Pinpoint the cell where the given text exists, returning its (X, Y) midpoint coordinate. 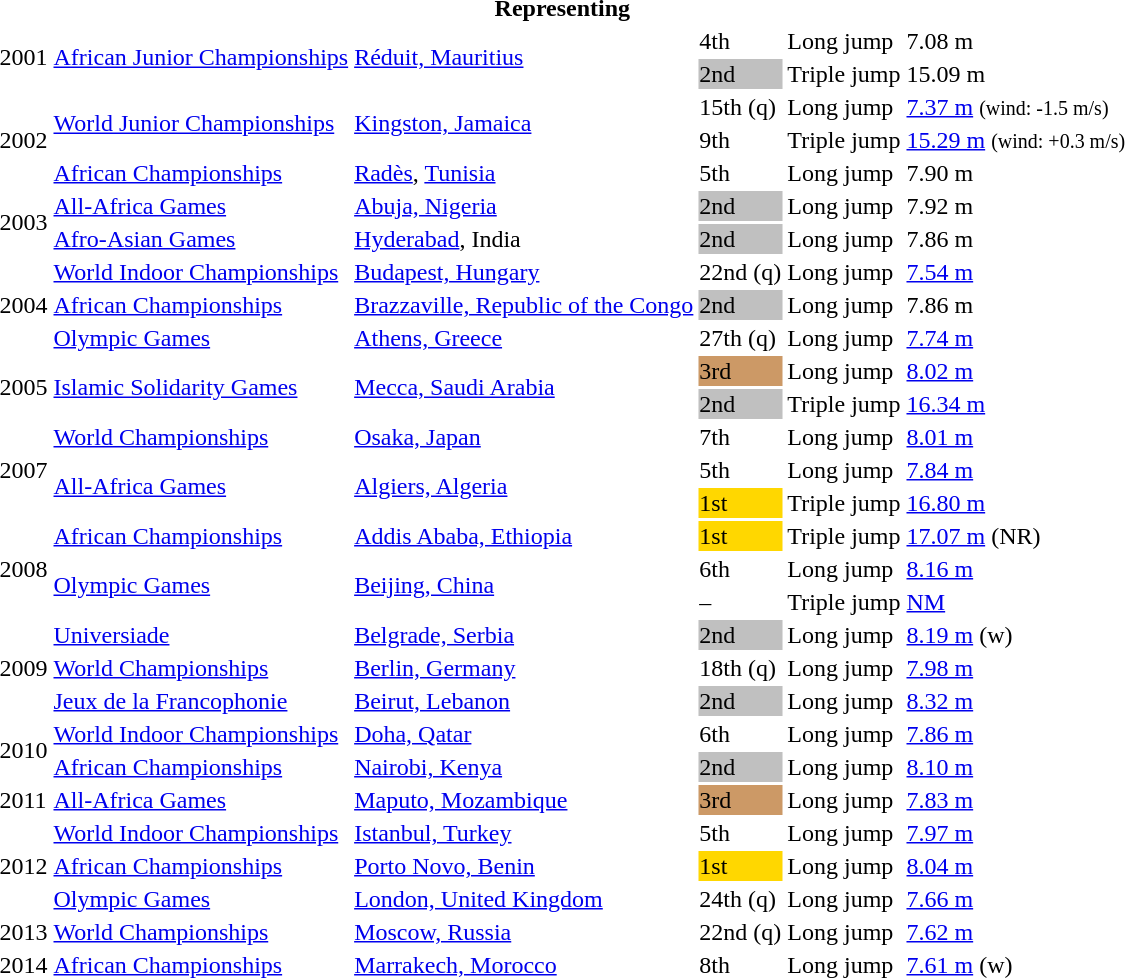
9th (740, 140)
Brazzaville, Republic of the Congo (524, 305)
– (740, 602)
Porto Novo, Benin (524, 866)
Belgrade, Serbia (524, 635)
London, United Kingdom (524, 899)
Nairobi, Kenya (524, 767)
7th (740, 437)
Algiers, Algeria (524, 486)
Beijing, China (524, 586)
Hyderabad, India (524, 239)
24th (q) (740, 899)
Universiade (201, 635)
Athens, Greece (524, 338)
Budapest, Hungary (524, 272)
4th (740, 41)
Maputo, Mozambique (524, 800)
Osaka, Japan (524, 437)
Istanbul, Turkey (524, 833)
Réduit, Mauritius (524, 58)
Mecca, Saudi Arabia (524, 388)
18th (q) (740, 668)
Afro-Asian Games (201, 239)
Moscow, Russia (524, 932)
Doha, Qatar (524, 734)
Addis Ababa, Ethiopia (524, 536)
Kingston, Jamaica (524, 124)
Jeux de la Francophonie (201, 701)
15th (q) (740, 107)
27th (q) (740, 338)
Islamic Solidarity Games (201, 388)
Beirut, Lebanon (524, 701)
Berlin, Germany (524, 668)
Abuja, Nigeria (524, 206)
Radès, Tunisia (524, 173)
World Junior Championships (201, 124)
African Junior Championships (201, 58)
